Search for the cell housing the specified text and yield its (x, y) center coordinate. 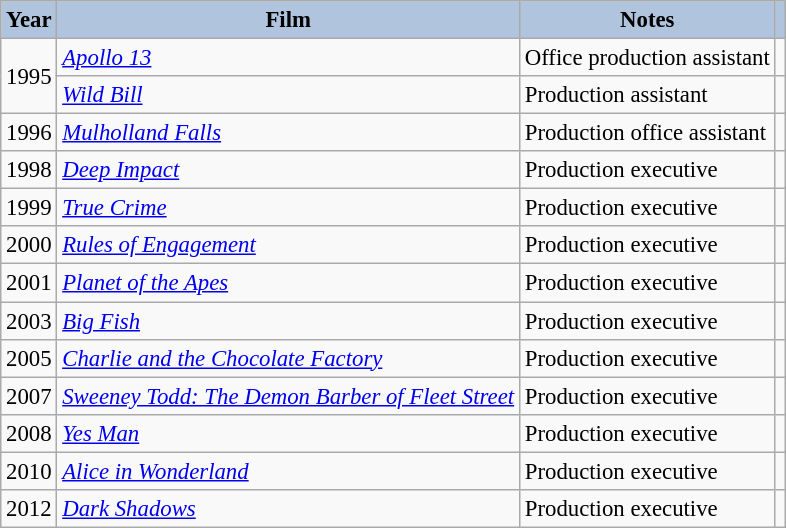
2010 (29, 471)
Big Fish (288, 321)
Charlie and the Chocolate Factory (288, 358)
Notes (647, 20)
Production office assistant (647, 133)
Production assistant (647, 95)
Wild Bill (288, 95)
2005 (29, 358)
1995 (29, 76)
1998 (29, 170)
Yes Man (288, 433)
Deep Impact (288, 170)
2003 (29, 321)
1996 (29, 133)
2008 (29, 433)
Apollo 13 (288, 58)
2001 (29, 283)
Sweeney Todd: The Demon Barber of Fleet Street (288, 396)
Dark Shadows (288, 509)
Rules of Engagement (288, 245)
Alice in Wonderland (288, 471)
True Crime (288, 208)
Planet of the Apes (288, 283)
Mulholland Falls (288, 133)
Film (288, 20)
Year (29, 20)
2000 (29, 245)
Office production assistant (647, 58)
1999 (29, 208)
2007 (29, 396)
2012 (29, 509)
